Output the [X, Y] coordinate of the center of the cell containing the given text.  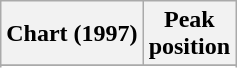
Peakposition [189, 34]
Chart (1997) [72, 34]
